Detect which cell encompasses the target text, then output its (X, Y) center coordinate. 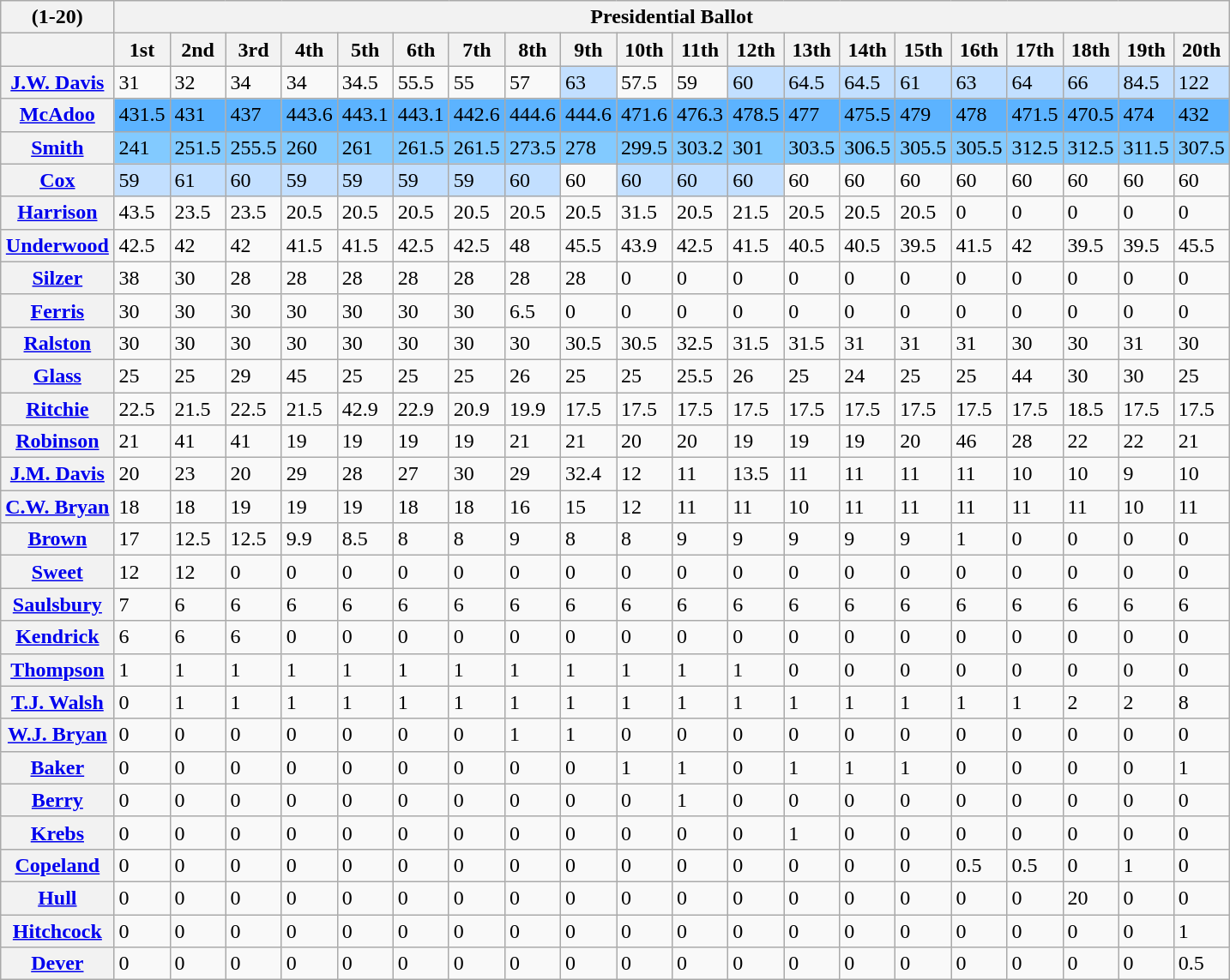
46 (980, 442)
24 (868, 376)
43.9 (645, 245)
55 (477, 82)
Underwood (57, 245)
255.5 (254, 147)
Krebs (57, 833)
9.9 (309, 539)
57.5 (645, 82)
Dever (57, 964)
Ritchie (57, 409)
9th (588, 50)
43.5 (142, 213)
303.2 (700, 147)
Baker (57, 767)
Silzer (57, 278)
Kendrick (57, 637)
18th (1091, 50)
471.6 (645, 115)
16 (532, 507)
241 (142, 147)
14th (868, 50)
20.9 (477, 409)
251.5 (197, 147)
478 (980, 115)
442.6 (477, 115)
16th (980, 50)
17 (142, 539)
66 (1091, 82)
12th (757, 50)
Saulsbury (57, 604)
260 (309, 147)
15th (923, 50)
38 (142, 278)
1st (142, 50)
J.W. Davis (57, 82)
11th (700, 50)
Hitchcock (57, 930)
27 (420, 474)
261 (365, 147)
8.5 (365, 539)
307.5 (1201, 147)
478.5 (757, 115)
4th (309, 50)
55.5 (420, 82)
19.9 (532, 409)
13.5 (757, 474)
Ferris (57, 310)
273.5 (532, 147)
(1-20) (57, 17)
477 (811, 115)
84.5 (1146, 82)
45 (309, 376)
32 (197, 82)
23 (197, 474)
32.4 (588, 474)
Harrison (57, 213)
34.5 (365, 82)
Presidential Ballot (672, 17)
Hull (57, 898)
278 (588, 147)
431 (197, 115)
18.5 (1091, 409)
17th (1034, 50)
303.5 (811, 147)
Glass (57, 376)
T.J. Walsh (57, 702)
Robinson (57, 442)
431.5 (142, 115)
5th (365, 50)
6th (420, 50)
475.5 (868, 115)
122 (1201, 82)
19th (1146, 50)
311.5 (1146, 147)
479 (923, 115)
7 (142, 604)
471.5 (1034, 115)
Sweet (57, 572)
10th (645, 50)
64 (1034, 82)
432 (1201, 115)
C.W. Bryan (57, 507)
32.5 (700, 343)
299.5 (645, 147)
7th (477, 50)
8th (532, 50)
3rd (254, 50)
2nd (197, 50)
301 (757, 147)
44 (1034, 376)
Thompson (57, 670)
McAdoo (57, 115)
6.5 (532, 310)
Berry (57, 800)
W.J. Bryan (57, 735)
474 (1146, 115)
15 (588, 507)
13th (811, 50)
443.6 (309, 115)
57 (532, 82)
25.5 (700, 376)
22.9 (420, 409)
Brown (57, 539)
Cox (57, 180)
J.M. Davis (57, 474)
306.5 (868, 147)
470.5 (1091, 115)
437 (254, 115)
20th (1201, 50)
476.3 (700, 115)
Ralston (57, 343)
48 (532, 245)
Smith (57, 147)
42.9 (365, 409)
Copeland (57, 865)
